Find where the given text appears and provide that cell's center as (x, y) coordinate. 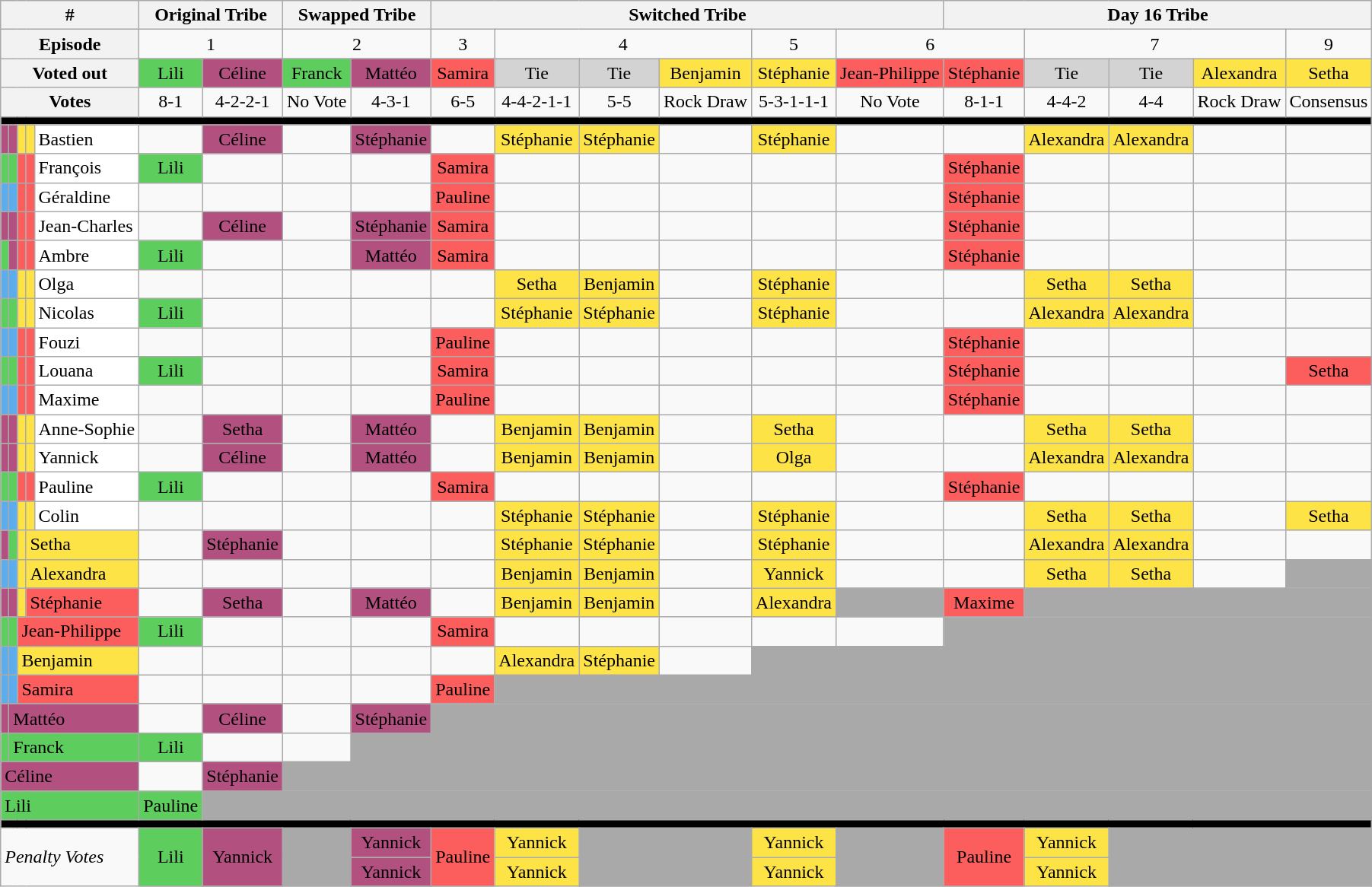
Switched Tribe (688, 15)
Fouzi (87, 342)
# (70, 15)
8-1-1 (984, 102)
4-4-2 (1067, 102)
5-3-1-1-1 (794, 102)
9 (1329, 44)
7 (1155, 44)
3 (463, 44)
6 (930, 44)
Votes (70, 102)
Géraldine (87, 197)
1 (212, 44)
Original Tribe (212, 15)
Nicolas (87, 313)
8-1 (170, 102)
4-4-2-1-1 (537, 102)
François (87, 168)
Voted out (70, 73)
Jean-Charles (87, 226)
5 (794, 44)
Consensus (1329, 102)
4-3-1 (391, 102)
5-5 (619, 102)
Anne-Sophie (87, 429)
4-2-2-1 (243, 102)
Bastien (87, 139)
2 (356, 44)
6-5 (463, 102)
4 (623, 44)
Louana (87, 371)
Ambre (87, 255)
Day 16 Tribe (1158, 15)
Penalty Votes (70, 857)
Episode (70, 44)
4-4 (1151, 102)
Colin (87, 516)
Swapped Tribe (356, 15)
